Detect which cell encompasses the target text, then output its (X, Y) center coordinate. 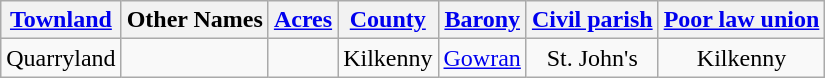
Barony (482, 20)
Acres (302, 20)
Townland (61, 20)
Civil parish (592, 20)
Quarryland (61, 58)
Gowran (482, 58)
Other Names (194, 20)
St. John's (592, 58)
Poor law union (742, 20)
County (388, 20)
